Return (X, Y) of the center of cell containing provided text 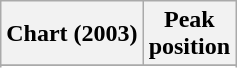
Peakposition (189, 34)
Chart (2003) (72, 34)
